Extract the [X, Y] coordinate from the center of the cell holding the provided text.  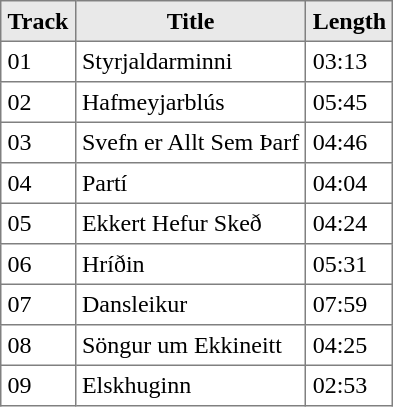
04:46 [350, 142]
02:53 [350, 385]
Hríðin [190, 264]
Title [190, 21]
04 [38, 183]
Hafmeyjarblús [190, 102]
05:45 [350, 102]
Söngur um Ekkineitt [190, 345]
03:13 [350, 61]
02 [38, 102]
Dansleikur [190, 304]
05:31 [350, 264]
Length [350, 21]
04:25 [350, 345]
Partí [190, 183]
04:24 [350, 223]
Track [38, 21]
09 [38, 385]
08 [38, 345]
07 [38, 304]
03 [38, 142]
Ekkert Hefur Skeð [190, 223]
01 [38, 61]
Styrjaldarminni [190, 61]
Elskhuginn [190, 385]
Svefn er Allt Sem Þarf [190, 142]
06 [38, 264]
04:04 [350, 183]
05 [38, 223]
07:59 [350, 304]
